Locate the cell with the specified text and output its (X, Y) center coordinate. 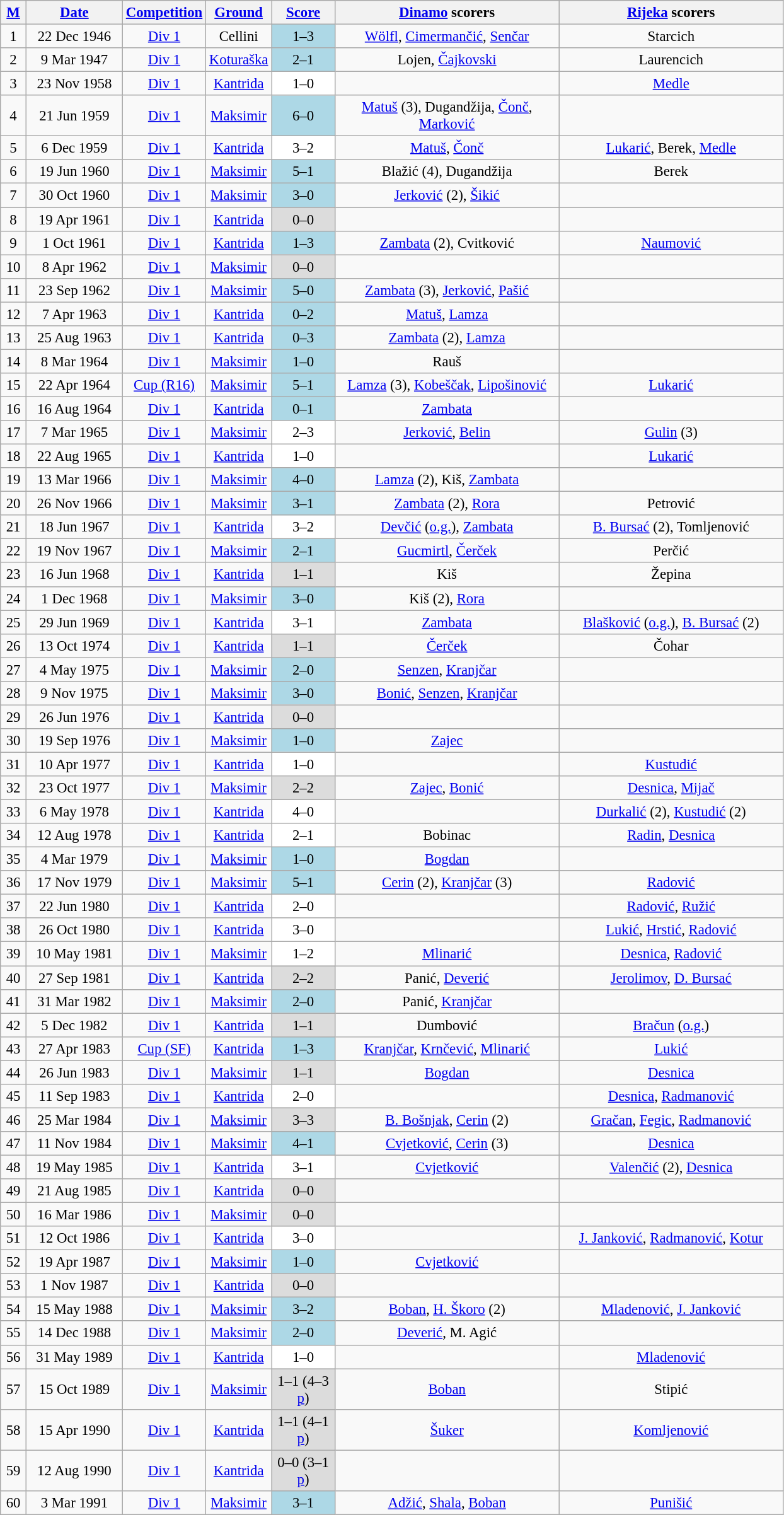
20 (14, 504)
23 (14, 575)
6 May 1978 (74, 812)
22 Dec 1946 (74, 37)
6 Dec 1959 (74, 148)
29 (14, 717)
Zajec (447, 741)
0–2 (304, 314)
9 Nov 1975 (74, 694)
58 (14, 1430)
21 Jun 1959 (74, 116)
37 (14, 907)
Boban, H. Škoro (2) (447, 1309)
Zambata (3), Jerković, Pašić (447, 290)
Bračun (o.g.) (671, 1025)
17 Nov 1979 (74, 883)
Cellini (239, 37)
0–3 (304, 338)
Competition (164, 13)
60 (14, 1503)
Matuš, Čonč (447, 148)
43 (14, 1048)
56 (14, 1357)
7 (14, 195)
3 (14, 84)
Kiš (2), Rora (447, 598)
10 (14, 267)
32 (14, 788)
0–1 (304, 409)
27 (14, 670)
Blažić (4), Dugandžija (447, 172)
Žepina (671, 575)
Laurencich (671, 60)
Devčić (o.g.), Zambata (447, 527)
10 Apr 1977 (74, 764)
22 (14, 551)
42 (14, 1025)
Mladenović (671, 1357)
5–0 (304, 290)
16 Mar 1986 (74, 1215)
19 Apr 1987 (74, 1262)
16 Aug 1964 (74, 409)
13 (14, 338)
Gračan, Fegic, Radmanović (671, 1120)
8 Mar 1964 (74, 361)
Deverić, M. Agić (447, 1333)
Šuker (447, 1430)
1 Dec 1968 (74, 598)
14 Dec 1988 (74, 1333)
Score (304, 13)
9 (14, 243)
Mladenović, J. Janković (671, 1309)
Desnica, Radović (671, 954)
Mlinarić (447, 954)
Lukarić, Berek, Medle (671, 148)
Cup (SF) (164, 1048)
8 (14, 219)
J. Janković, Radmanović, Kotur (671, 1238)
57 (14, 1390)
30 (14, 741)
Gucmirtl, Čerček (447, 551)
1 (14, 37)
25 Aug 1963 (74, 338)
15 Oct 1989 (74, 1390)
40 (14, 978)
Dinamo scorers (447, 13)
22 Apr 1964 (74, 385)
Zambata (2), Cvitković (447, 243)
12 Aug 1978 (74, 835)
Panić, Deverić (447, 978)
52 (14, 1262)
Valenčić (2), Desnica (671, 1167)
7 Mar 1965 (74, 432)
31 Mar 1982 (74, 1001)
Zambata (2), Rora (447, 504)
1 Nov 1987 (74, 1286)
Durkalić (2), Kustudić (2) (671, 812)
Senzen, Kranjčar (447, 670)
59 (14, 1470)
19 Jun 1960 (74, 172)
46 (14, 1120)
39 (14, 954)
13 Oct 1974 (74, 646)
8 Apr 1962 (74, 267)
19 Sep 1976 (74, 741)
14 (14, 361)
45 (14, 1096)
Punišić (671, 1503)
Kiš (447, 575)
Boban (447, 1390)
4 May 1975 (74, 670)
Berek (671, 172)
Desnica, Radmanović (671, 1096)
4 Mar 1979 (74, 859)
31 May 1989 (74, 1357)
B. Bošnjak, Cerin (2) (447, 1120)
35 (14, 859)
19 Apr 1961 (74, 219)
1 Oct 1961 (74, 243)
38 (14, 930)
Adžić, Shala, Boban (447, 1503)
17 (14, 432)
Jerolimov, D. Bursać (671, 978)
3 Mar 1991 (74, 1503)
Gulin (3) (671, 432)
16 (14, 409)
Perčić (671, 551)
26 Nov 1966 (74, 504)
30 Oct 1960 (74, 195)
Ground (239, 13)
Naumović (671, 243)
Lojen, Čajkovski (447, 60)
11 (14, 290)
Cup (R16) (164, 385)
1–1 (4–1 p) (304, 1430)
4–1 (304, 1144)
19 (14, 480)
26 Jun 1976 (74, 717)
36 (14, 883)
28 (14, 694)
9 Mar 1947 (74, 60)
Lukić (671, 1048)
Medle (671, 84)
Čohar (671, 646)
34 (14, 835)
1–2 (304, 954)
Matuš, Lamza (447, 314)
Cvjetković, Cerin (3) (447, 1144)
Radović, Ružić (671, 907)
19 May 1985 (74, 1167)
2 (14, 60)
Jerković (2), Šikić (447, 195)
Matuš (3), Dugandžija, Čonč, Marković (447, 116)
22 Jun 1980 (74, 907)
26 (14, 646)
33 (14, 812)
15 (14, 385)
5 Dec 1982 (74, 1025)
11 Sep 1983 (74, 1096)
Blašković (o.g.), B. Bursać (2) (671, 622)
Zambata (2), Lamza (447, 338)
Starcich (671, 37)
48 (14, 1167)
Lukić, Hrstić, Radović (671, 930)
Jerković, Belin (447, 432)
49 (14, 1191)
Radin, Desnica (671, 835)
Panić, Kranjčar (447, 1001)
23 Nov 1958 (74, 84)
Čerček (447, 646)
0–0 (3–1 p) (304, 1470)
B. Bursać (2), Tomljenović (671, 527)
7 Apr 1963 (74, 314)
23 Sep 1962 (74, 290)
Rijeka scorers (671, 13)
3–3 (304, 1120)
Desnica, Mijač (671, 788)
24 (14, 598)
1–1 (4–3 p) (304, 1390)
44 (14, 1072)
12 (14, 314)
Radović (671, 883)
27 Sep 1981 (74, 978)
15 Apr 1990 (74, 1430)
Stipić (671, 1390)
54 (14, 1309)
19 Nov 1967 (74, 551)
Cerin (2), Kranjčar (3) (447, 883)
12 Oct 1986 (74, 1238)
13 Mar 1966 (74, 480)
M (14, 13)
Date (74, 13)
Komljenović (671, 1430)
21 Aug 1985 (74, 1191)
Lamza (3), Kobeščak, Lipošinović (447, 385)
Wölfl, Cimermančić, Senčar (447, 37)
Lamza (2), Kiš, Zambata (447, 480)
31 (14, 764)
26 Jun 1983 (74, 1072)
Kustudić (671, 764)
53 (14, 1286)
Bobinac (447, 835)
Bonić, Senzen, Kranjčar (447, 694)
41 (14, 1001)
25 (14, 622)
21 (14, 527)
50 (14, 1215)
Rauš (447, 361)
6 (14, 172)
23 Oct 1977 (74, 788)
15 May 1988 (74, 1309)
10 May 1981 (74, 954)
6–0 (304, 116)
26 Oct 1980 (74, 930)
47 (14, 1144)
27 Apr 1983 (74, 1048)
12 Aug 1990 (74, 1470)
22 Aug 1965 (74, 456)
18 Jun 1967 (74, 527)
Zajec, Bonić (447, 788)
51 (14, 1238)
18 (14, 456)
2–3 (304, 432)
5 (14, 148)
25 Mar 1984 (74, 1120)
11 Nov 1984 (74, 1144)
29 Jun 1969 (74, 622)
Koturaška (239, 60)
4 (14, 116)
16 Jun 1968 (74, 575)
55 (14, 1333)
Dumbović (447, 1025)
Petrović (671, 504)
Kranjčar, Krnčević, Mlinarić (447, 1048)
